Locate the cell with the specified text and output its [X, Y] center coordinate. 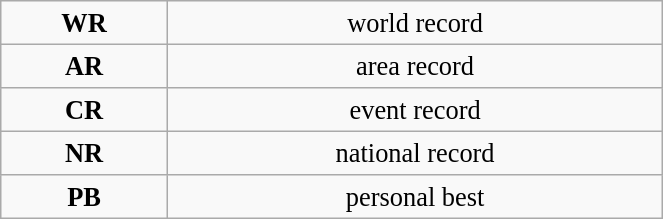
national record [415, 153]
area record [415, 66]
AR [84, 66]
world record [415, 22]
PB [84, 197]
personal best [415, 197]
WR [84, 22]
CR [84, 109]
NR [84, 153]
event record [415, 109]
